Return [X, Y] of the center of cell containing provided text 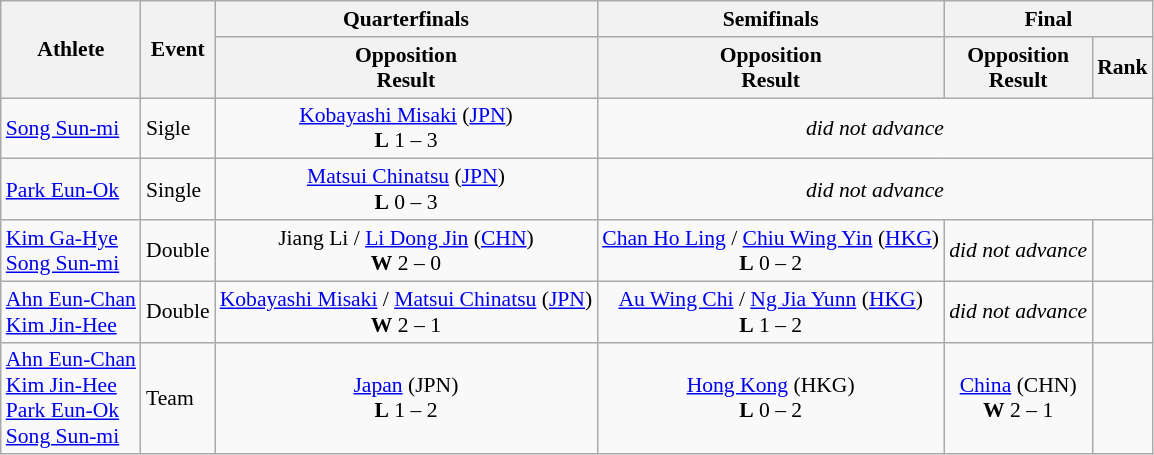
Hong Kong (HKG)L 0 – 2 [770, 398]
Park Eun-Ok [71, 190]
Song Sun-mi [71, 128]
Ahn Eun-ChanKim Jin-Hee [71, 312]
Jiang Li / Li Dong Jin (CHN)W 2 – 0 [406, 250]
Single [178, 190]
Kim Ga-HyeSong Sun-mi [71, 250]
Au Wing Chi / Ng Jia Yunn (HKG)L 1 – 2 [770, 312]
Chan Ho Ling / Chiu Wing Yin (HKG)L 0 – 2 [770, 250]
Kobayashi Misaki / Matsui Chinatsu (JPN)W 2 – 1 [406, 312]
Team [178, 398]
Ahn Eun-ChanKim Jin-HeePark Eun-OkSong Sun-mi [71, 398]
Japan (JPN)L 1 – 2 [406, 398]
Semifinals [770, 19]
Athlete [71, 50]
Kobayashi Misaki (JPN)L 1 – 3 [406, 128]
China (CHN)W 2 – 1 [1018, 398]
Sigle [178, 128]
Final [1048, 19]
Event [178, 50]
Matsui Chinatsu (JPN)L 0 – 3 [406, 190]
Quarterfinals [406, 19]
Rank [1122, 68]
